Return the [x, y] coordinate for the center point of the cell that contains the specified text.  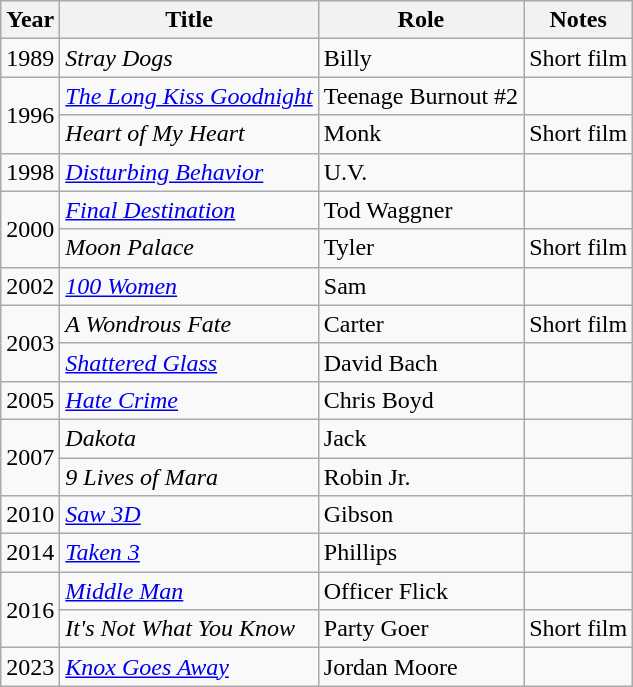
2010 [30, 515]
Jordan Moore [420, 667]
Teenage Burnout #2 [420, 96]
Hate Crime [189, 400]
Middle Man [189, 591]
Robin Jr. [420, 477]
1998 [30, 172]
2016 [30, 610]
Carter [420, 324]
Final Destination [189, 210]
The Long Kiss Goodnight [189, 96]
U.V. [420, 172]
Officer Flick [420, 591]
Dakota [189, 438]
Saw 3D [189, 515]
Knox Goes Away [189, 667]
2000 [30, 229]
Heart of My Heart [189, 134]
Role [420, 20]
A Wondrous Fate [189, 324]
Jack [420, 438]
Gibson [420, 515]
Stray Dogs [189, 58]
2023 [30, 667]
Disturbing Behavior [189, 172]
2005 [30, 400]
9 Lives of Mara [189, 477]
Title [189, 20]
Tod Waggner [420, 210]
It's Not What You Know [189, 629]
Shattered Glass [189, 362]
2014 [30, 553]
Phillips [420, 553]
Notes [578, 20]
Billy [420, 58]
Year [30, 20]
Tyler [420, 248]
Monk [420, 134]
2002 [30, 286]
Taken 3 [189, 553]
David Bach [420, 362]
1996 [30, 115]
2003 [30, 343]
Moon Palace [189, 248]
Chris Boyd [420, 400]
1989 [30, 58]
2007 [30, 457]
Party Goer [420, 629]
100 Women [189, 286]
Sam [420, 286]
